Pinpoint the cell where the given text exists, returning its [X, Y] midpoint coordinate. 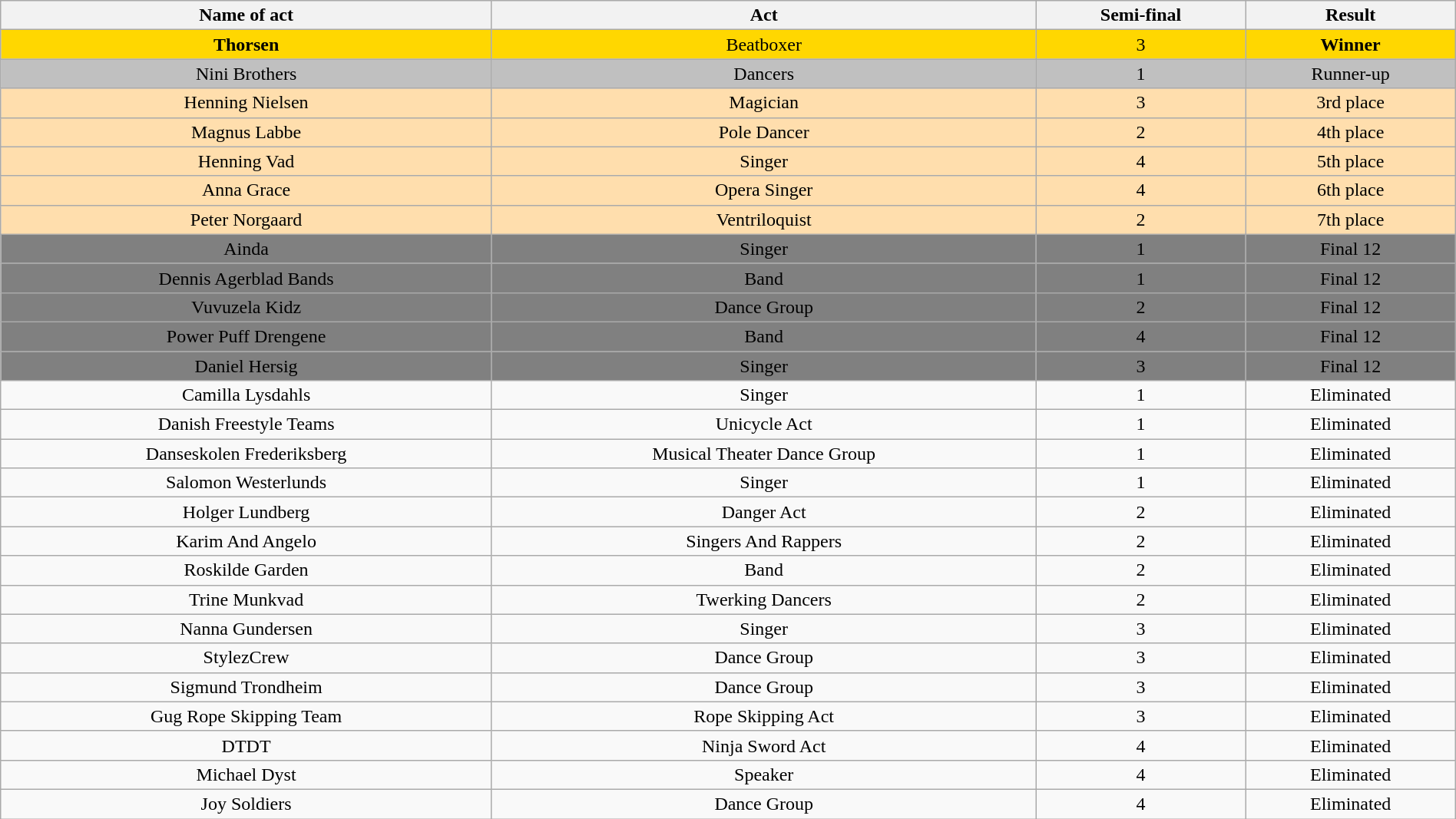
Act [763, 15]
Nini Brothers [247, 74]
Ventriloquist [763, 220]
Rope Skipping Act [763, 716]
Power Puff Drengene [247, 336]
Twerking Dancers [763, 599]
Unicycle Act [763, 424]
Holger Lundberg [247, 512]
StylezCrew [247, 658]
Joy Soldiers [247, 804]
Thorsen [247, 45]
Singers And Rappers [763, 541]
Ainda [247, 249]
Nanna Gundersen [247, 629]
Danger Act [763, 512]
Karim And Angelo [247, 541]
Dennis Agerblad Bands [247, 278]
Roskilde Garden [247, 570]
Michael Dyst [247, 774]
Peter Norgaard [247, 220]
Name of act [247, 15]
Semi-final [1141, 15]
7th place [1350, 220]
Ninja Sword Act [763, 745]
Opera Singer [763, 190]
Runner-up [1350, 74]
Danseskolen Frederiksberg [247, 454]
Henning Vad [247, 161]
DTDT [247, 745]
Result [1350, 15]
Winner [1350, 45]
Camilla Lysdahls [247, 395]
Pole Dancer [763, 132]
Magician [763, 103]
Anna Grace [247, 190]
Gug Rope Skipping Team [247, 716]
Sigmund Trondheim [247, 687]
Speaker [763, 774]
Vuvuzela Kidz [247, 307]
Salomon Westerlunds [247, 483]
6th place [1350, 190]
Dancers [763, 74]
5th place [1350, 161]
Henning Nielsen [247, 103]
Beatboxer [763, 45]
Magnus Labbe [247, 132]
3rd place [1350, 103]
Danish Freestyle Teams [247, 424]
Daniel Hersig [247, 366]
Trine Munkvad [247, 599]
Musical Theater Dance Group [763, 454]
4th place [1350, 132]
